Determine the [X, Y] coordinate at the center of the cell enclosing the given text.  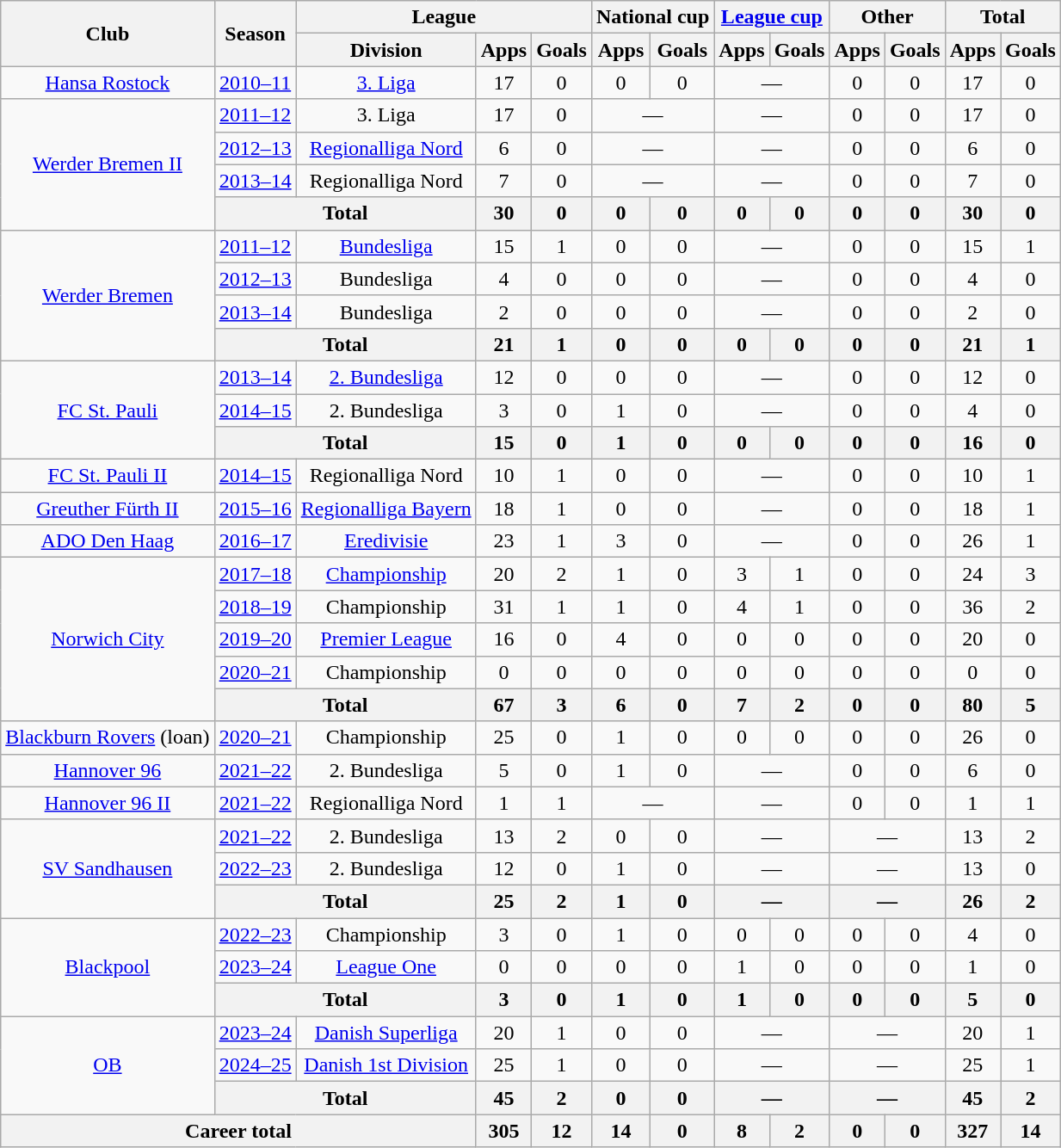
League cup [772, 17]
Regionalliga Bayern [386, 509]
Career total [238, 1131]
Danish 1st Division [386, 1065]
36 [972, 607]
2024–25 [255, 1065]
31 [503, 607]
2019–20 [255, 639]
305 [503, 1131]
8 [742, 1131]
League One [386, 967]
80 [972, 705]
23 [503, 541]
League [444, 17]
ADO Den Haag [108, 541]
Blackburn Rovers (loan) [108, 738]
Danish Superliga [386, 1033]
2017–18 [255, 574]
Season [255, 34]
2010–11 [255, 83]
OB [108, 1065]
Werder Bremen II [108, 164]
2015–16 [255, 509]
Hannover 96 II [108, 803]
FC St. Pauli [108, 410]
Other [887, 17]
Club [108, 34]
2016–17 [255, 541]
Eredivisie [386, 541]
327 [972, 1131]
SV Sandhausen [108, 868]
2018–19 [255, 607]
Werder Bremen [108, 295]
Premier League [386, 639]
FC St. Pauli II [108, 476]
National cup [652, 17]
Norwich City [108, 639]
24 [972, 574]
67 [503, 705]
Greuther Fürth II [108, 509]
Blackpool [108, 966]
Division [386, 50]
Hannover 96 [108, 770]
Hansa Rostock [108, 83]
